For the text-containing cell, return its midpoint in [x, y] coordinate format. 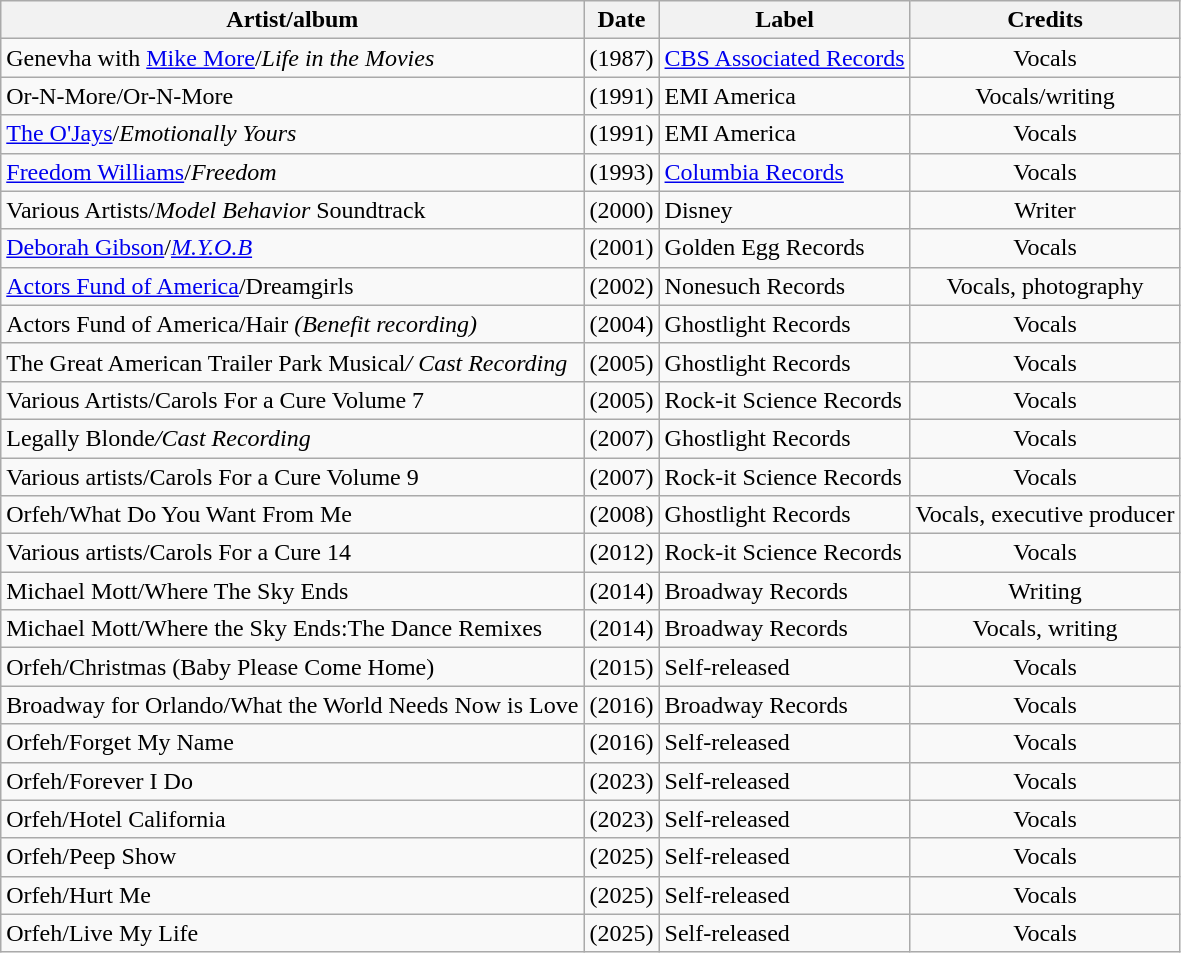
(2000) [622, 210]
Freedom Williams/Freedom [292, 172]
Legally Blonde/Cast Recording [292, 438]
Orfeh/Christmas (Baby Please Come Home) [292, 667]
Columbia Records [784, 172]
(2015) [622, 667]
Orfeh/Hotel California [292, 819]
CBS Associated Records [784, 58]
Writer [1045, 210]
Michael Mott/Where The Sky Ends [292, 591]
Orfeh/Peep Show [292, 857]
Orfeh/Live My Life [292, 933]
The O'Jays/Emotionally Yours [292, 134]
(2008) [622, 515]
Various artists/Carols For a Cure Volume 9 [292, 477]
Various Artists/Carols For a Cure Volume 7 [292, 400]
Disney [784, 210]
Various artists/Carols For a Cure 14 [292, 553]
Artist/album [292, 20]
Writing [1045, 591]
Michael Mott/Where the Sky Ends:The Dance Remixes [292, 629]
Vocals, executive producer [1045, 515]
Orfeh/What Do You Want From Me [292, 515]
Vocals, photography [1045, 286]
Various Artists/Model Behavior Soundtrack [292, 210]
Deborah Gibson/M.Y.O.B [292, 248]
Orfeh/Forever I Do [292, 781]
Label [784, 20]
The Great American Trailer Park Musical/ Cast Recording [292, 362]
Orfeh/Forget My Name [292, 743]
Broadway for Orlando/What the World Needs Now is Love [292, 705]
(2004) [622, 324]
Genevha with Mike More/Life in the Movies [292, 58]
Vocals, writing [1045, 629]
(1987) [622, 58]
(1993) [622, 172]
Orfeh/Hurt Me [292, 895]
Date [622, 20]
(2001) [622, 248]
(2012) [622, 553]
Nonesuch Records [784, 286]
Credits [1045, 20]
Golden Egg Records [784, 248]
Actors Fund of America/Hair (Benefit recording) [292, 324]
Vocals/writing [1045, 96]
Actors Fund of America/Dreamgirls [292, 286]
(2002) [622, 286]
Or-N-More/Or-N-More [292, 96]
